Scan for the cell matching the given text and deliver its [X, Y] coordinate at center. 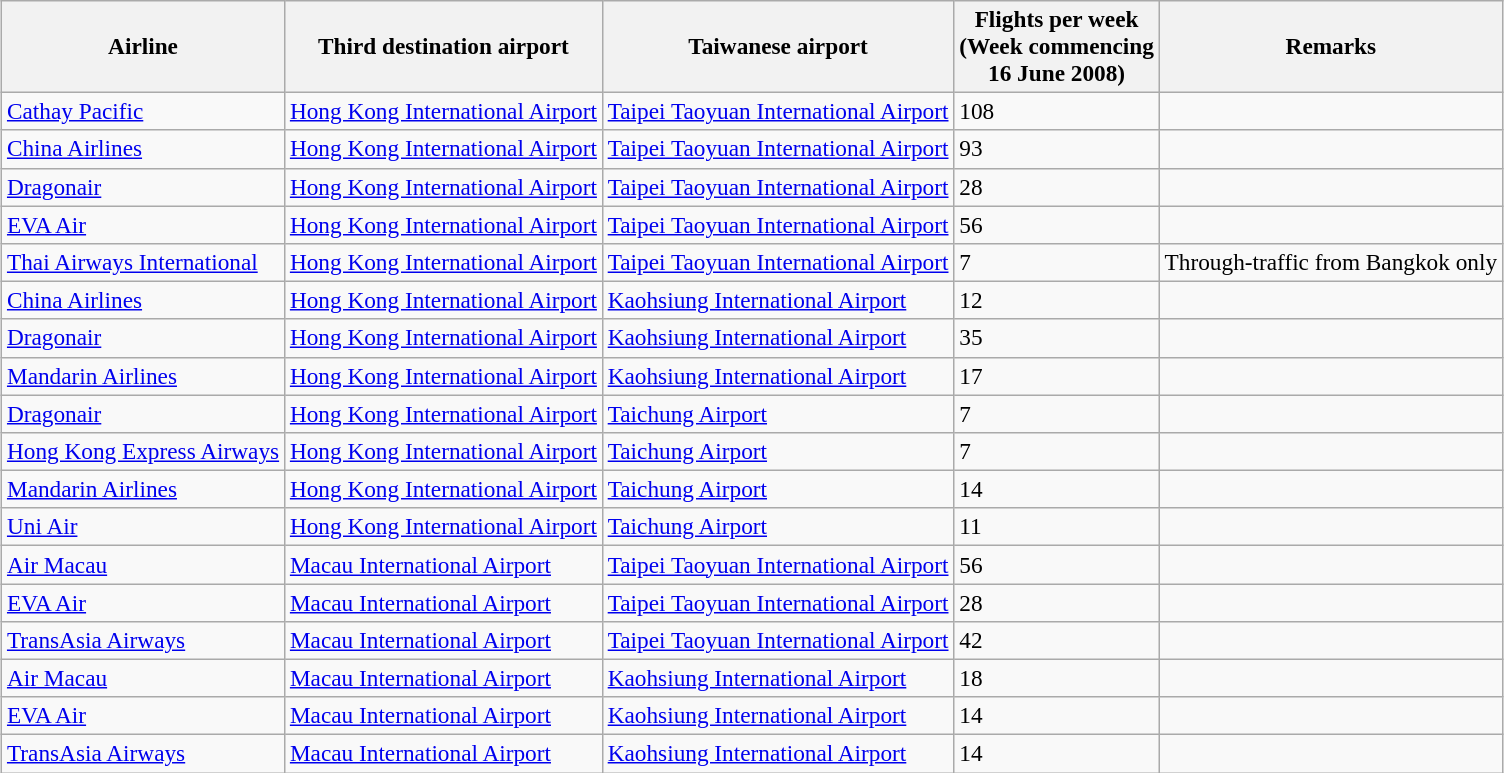
12 [1056, 300]
Hong Kong Express Airways [144, 451]
17 [1056, 376]
Taiwanese airport [778, 46]
108 [1056, 111]
93 [1056, 149]
Third destination airport [443, 46]
Uni Air [144, 527]
Through-traffic from Bangkok only [1330, 262]
18 [1056, 678]
11 [1056, 527]
35 [1056, 338]
Cathay Pacific [144, 111]
Remarks [1330, 46]
Flights per week(Week commencing16 June 2008) [1056, 46]
42 [1056, 640]
Airline [144, 46]
Thai Airways International [144, 262]
